Capture the cell that displays the provided text and extract its (X, Y) central coordinate. 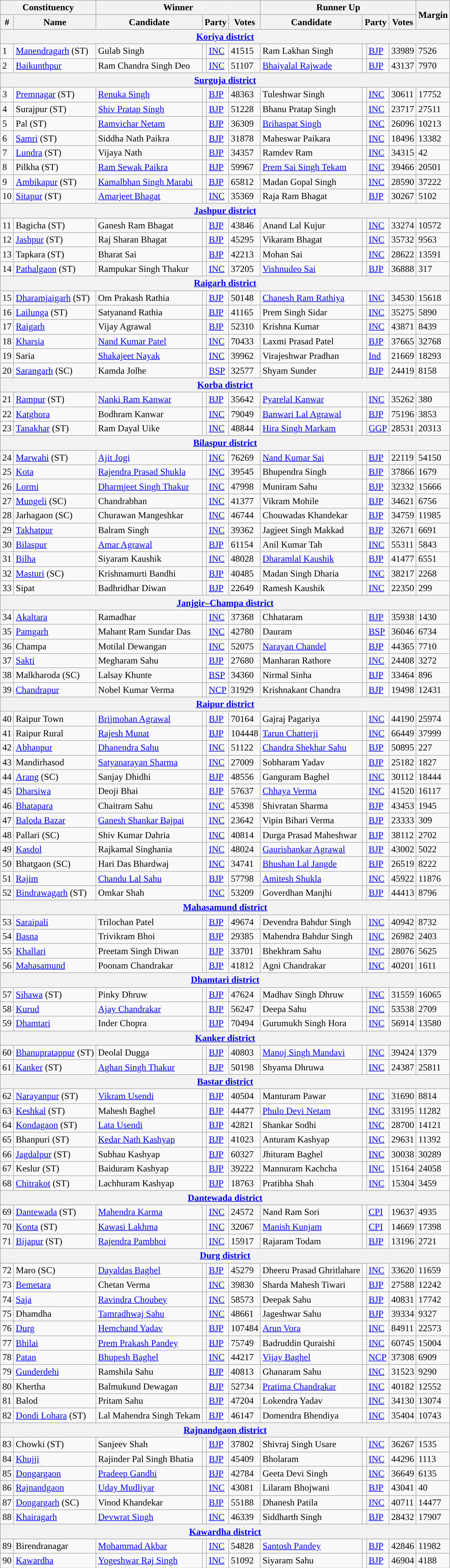
69 (7, 1212)
47998 (244, 487)
Churawan Mangeshkar (149, 516)
22573 (433, 1328)
72 (7, 1270)
Muniram Sahu (311, 487)
46744 (244, 516)
29 (7, 530)
Bhanu Pratap Singh (311, 109)
Lal Mahendra Singh Tekam (149, 1415)
74 (7, 1299)
Bhaiyalal Rajwade (311, 66)
75 (7, 1314)
1430 (433, 617)
Yogeshwar Raj Singh (149, 1560)
Chouwadas Khandekar (311, 516)
Ganguram Baghel (311, 777)
Bodhram Kanwar (149, 414)
8814 (433, 1096)
Runner Up (338, 8)
Mohammad Akbar (149, 1546)
Chandrapur (55, 690)
6691 (433, 530)
5 (7, 124)
Chandra Shekhar Sahu (311, 748)
Madhav Singh Dhruw (311, 994)
Sihawa (ST) (55, 994)
Siddha Nath Paikra (149, 138)
Raigarh (55, 327)
299 (433, 588)
Ajay Chandrakar (149, 1009)
Kondagaon (ST) (55, 1125)
32067 (244, 1227)
17398 (433, 1227)
Khairagarh (55, 1517)
Bholaram (311, 1459)
34360 (244, 675)
Vijay Baghel (311, 1358)
Bagicha (ST) (55, 225)
30112 (402, 777)
13 (7, 254)
32671 (402, 530)
29385 (244, 937)
38217 (402, 574)
20313 (433, 429)
Subhau Kashyap (149, 1154)
30289 (433, 1154)
47 (7, 820)
1113 (433, 1459)
30611 (402, 95)
32768 (433, 341)
Khallari (55, 951)
Ambikapur (ST) (55, 182)
12431 (433, 690)
Siddharth Singh (311, 1517)
21669 (402, 356)
Vijay Agrawal (149, 327)
Bhupendra Singh (311, 472)
Keslur (ST) (55, 1169)
Constituency (48, 8)
78 (7, 1358)
17907 (433, 1517)
61 (7, 1067)
Vikaram Bhagat (311, 240)
55188 (244, 1502)
Goverdhan Manjhi (311, 893)
8732 (433, 922)
Brihaspat Singh (311, 124)
Chandu Lal Sahu (149, 878)
Manish Kunjam (311, 1227)
Rampur (ST) (55, 399)
24419 (402, 370)
Pal (ST) (55, 124)
Ravindra Choubey (149, 1299)
Arun Vora (311, 1328)
41520 (402, 791)
Premnagar (ST) (55, 95)
Geeta Devi Singh (311, 1473)
Bastar district (225, 1081)
60745 (402, 1343)
15 (7, 298)
40485 (244, 574)
Manharan Rathore (311, 661)
Patan (55, 1358)
58573 (244, 1299)
Ramvichar Netam (149, 124)
84911 (402, 1328)
26982 (402, 937)
896 (433, 675)
Mannuram Kachcha (311, 1169)
10213 (433, 124)
Name (55, 22)
Rajaram Todam (311, 1241)
55311 (402, 545)
22649 (244, 588)
Mahendra Karma (149, 1212)
27511 (433, 109)
39362 (244, 530)
31878 (244, 138)
Nanki Ram Kanwar (149, 399)
Narayanpur (ST) (55, 1096)
Madan Singh Dharia (311, 574)
44477 (244, 1111)
52 (7, 893)
40813 (244, 1372)
Ind (378, 356)
24 (7, 458)
48844 (244, 429)
37222 (433, 182)
25811 (433, 1067)
10 (7, 196)
52734 (244, 1386)
87 (7, 1502)
Marwahi (ST) (55, 458)
43041 (402, 1488)
24387 (402, 1067)
8158 (433, 370)
14121 (433, 1125)
Pamgarh (55, 631)
45409 (244, 1459)
Prem Sai Singh Tekam (311, 167)
48556 (244, 777)
Bharat Sai (149, 254)
32577 (244, 370)
6135 (433, 1473)
68 (7, 1183)
16117 (433, 791)
33989 (402, 51)
18444 (433, 777)
Sharda Mahesh Tiwari (311, 1285)
28076 (402, 951)
Kota (55, 472)
75196 (402, 414)
Baloda Bazar (55, 820)
47204 (244, 1401)
43871 (402, 327)
42780 (244, 631)
Krishnakant Chandra (311, 690)
Dhamtari district (225, 980)
Bilaspur (55, 545)
Prem Singh Sidar (311, 312)
43846 (244, 225)
Kasdol (55, 849)
6 (7, 138)
49674 (244, 922)
Tamradhwaj Sahu (149, 1314)
Konta (ST) (55, 1227)
79049 (244, 414)
1611 (433, 966)
28432 (402, 1517)
Takhatpur (55, 530)
44413 (402, 893)
Prem Prakash Pandey (149, 1343)
Bilaspur district (225, 443)
48028 (244, 559)
39222 (244, 1169)
Lilaram Bhojwani (311, 1488)
27588 (402, 1285)
Shivraj Singh Usare (311, 1444)
Bhupesh Baghel (149, 1358)
Pathalgaon (ST) (55, 269)
43137 (402, 66)
35369 (244, 196)
42846 (402, 1546)
89 (7, 1546)
Laxmi Prasad Patel (311, 341)
Sipat (55, 588)
Vikram Usendi (149, 1096)
41165 (244, 312)
Shiv Pratap Singh (149, 109)
Nand Ram Sori (311, 1212)
31929 (244, 690)
Anil Kumar Tah (311, 545)
53 (7, 922)
28700 (402, 1125)
GGP (378, 429)
Lachhuram Kashyap (149, 1183)
Bhatapara (55, 806)
Kawardha (55, 1560)
Durg (55, 1328)
42213 (244, 254)
39545 (244, 472)
2702 (433, 835)
30 (7, 545)
59967 (244, 167)
46904 (402, 1560)
Chitrakot (ST) (55, 1183)
19637 (402, 1212)
Chhataram (311, 617)
Chaitram Sahu (149, 806)
85 (7, 1473)
39466 (402, 167)
55 (7, 951)
Bemetara (55, 1285)
Siyaram Sahu (311, 1560)
60327 (244, 1154)
43 (7, 762)
Manendragarh (ST) (55, 51)
82 (7, 1415)
46147 (244, 1415)
Saja (55, 1299)
Anturam Kashyap (311, 1140)
Vinod Khandekar (149, 1502)
14477 (433, 1502)
8 (7, 167)
56247 (244, 1009)
Shakajeet Nayak (149, 356)
30267 (402, 196)
44190 (402, 719)
Mahasamund (55, 966)
45295 (244, 240)
49 (7, 849)
38112 (402, 835)
Saria (55, 356)
Maro (SC) (55, 1270)
79 (7, 1372)
14669 (402, 1227)
32 (7, 574)
11659 (433, 1270)
35 (7, 631)
Lata Usendi (149, 1125)
9 (7, 182)
26096 (402, 124)
104448 (244, 733)
Basna (55, 937)
40803 (244, 1052)
Dhanendra Sahu (149, 748)
33701 (244, 951)
27 (7, 501)
11982 (433, 1546)
36046 (402, 631)
Gunderdehi (55, 1372)
50198 (244, 1067)
Deepak Sahu (311, 1299)
35732 (402, 240)
5022 (433, 849)
25182 (402, 762)
6756 (433, 501)
9290 (433, 1372)
27680 (244, 661)
28 (7, 516)
2721 (433, 1241)
Shyama Dhruwa (311, 1067)
Shyam Sunder (311, 370)
Raigarh district (225, 283)
Bijapur (ST) (55, 1241)
41515 (244, 51)
2709 (433, 1009)
33620 (402, 1270)
Lalsay Khunte (149, 675)
31 (7, 559)
36 (7, 646)
2 (7, 66)
Motilal Dewangan (149, 646)
41 (7, 733)
42784 (244, 1473)
5890 (433, 312)
Baiduram Kashyap (149, 1169)
77 (7, 1343)
4935 (433, 1212)
43081 (244, 1488)
48024 (244, 849)
1379 (433, 1052)
Arang (SC) (55, 777)
39334 (402, 1314)
2403 (433, 937)
5843 (433, 545)
15917 (244, 1241)
39424 (402, 1052)
Amar Agrawal (149, 545)
Koriya district (225, 37)
42821 (244, 1125)
8222 (433, 864)
29631 (402, 1140)
1827 (433, 762)
13196 (402, 1241)
Pradeep Gandhi (149, 1473)
Shivratan Sharma (311, 806)
51122 (244, 748)
Omkar Shah (149, 893)
Siyaram Kaushik (149, 559)
13382 (433, 138)
Mungeli (SC) (55, 501)
Sitapur (ST) (55, 196)
75749 (244, 1343)
Bhatgaon (SC) (55, 864)
Deolal Dugga (149, 1052)
Amitesh Shukla (311, 878)
7970 (433, 66)
Om Prakash Rathia (149, 298)
26 (7, 487)
12552 (433, 1386)
24058 (433, 1169)
21 (7, 399)
46 (7, 806)
15004 (433, 1343)
Surajpur (ST) (55, 109)
Krishna Kumar (311, 327)
Nirmal Sinha (311, 675)
Dongargaon (55, 1473)
23 (7, 429)
Satyanarayan Sharma (149, 762)
Manoj Singh Mandavi (311, 1052)
65 (7, 1140)
51228 (244, 109)
Dharamjaigarh (ST) (55, 298)
Bhushan Lal Jangde (311, 864)
7710 (433, 646)
Dantewada district (225, 1198)
34 (7, 617)
Rajim (55, 878)
Dharsiwa (55, 791)
Chandrabhan (149, 501)
Deepa Sahu (311, 1009)
Ganesh Ram Bhagat (149, 225)
34759 (402, 516)
48 (7, 835)
Mohan Sai (311, 254)
Dharamlal Kaushik (311, 559)
Tuleshwar Singh (311, 95)
34741 (244, 864)
65812 (244, 182)
36309 (244, 124)
Gaurishankar Agrawal (311, 849)
10572 (433, 225)
86 (7, 1488)
57 (7, 994)
81 (7, 1401)
73 (7, 1285)
Raja Ram Bhagat (311, 196)
Keshkal (ST) (55, 1111)
Ram Sewak Paikra (149, 167)
44365 (402, 646)
60 (7, 1052)
4188 (433, 1560)
Chowki (ST) (55, 1444)
Dauram (311, 631)
25 (7, 472)
88 (7, 1517)
Khertha (55, 1386)
Chetan Verma (149, 1285)
7526 (433, 51)
Kurud (55, 1009)
19498 (402, 690)
28531 (402, 429)
Jarhagaon (SC) (55, 516)
80 (7, 1386)
380 (433, 399)
28622 (402, 254)
Rajnandgaon district (225, 1430)
23717 (402, 109)
35275 (402, 312)
Sanjeev Shah (149, 1444)
16065 (433, 994)
13580 (433, 1023)
Deoji Bhai (149, 791)
18293 (433, 356)
44296 (402, 1459)
70494 (244, 1023)
Agni Chandrakar (311, 966)
57637 (244, 791)
37308 (402, 1358)
Maheswar Paikara (311, 138)
Lailunga (ST) (55, 312)
Kawardha district (225, 1531)
37866 (402, 472)
Poonam Chandrakar (149, 966)
71 (7, 1241)
52310 (244, 327)
11985 (433, 516)
Sanjay Dhidhi (149, 777)
27009 (244, 762)
61154 (244, 545)
Aghan Singh Thakur (149, 1067)
37999 (433, 733)
Bhanpuri (ST) (55, 1140)
1 (7, 51)
Winner (178, 8)
33 (7, 588)
3459 (433, 1183)
38 (7, 675)
Ram Dayal Uike (149, 429)
70164 (244, 719)
Kamalbhan Singh Marabi (149, 182)
Kawasi Lakhma (149, 1227)
Megharam Sahu (149, 661)
Satyanand Rathia (149, 312)
Vijaya Nath (149, 153)
30038 (402, 1154)
Renuka Singh (149, 95)
Ajit Jogi (149, 458)
3272 (433, 661)
Raipur district (225, 704)
Pinky Dhruw (149, 994)
Rajnandgaon (55, 1488)
Durga Prasad Maheshwar (311, 835)
51092 (244, 1560)
45279 (244, 1270)
317 (433, 269)
Jageshwar Sahu (311, 1314)
44 (7, 777)
Gajraj Pagariya (311, 719)
Ram Chandra Singh Deo (149, 66)
Preetam Singh Diwan (149, 951)
37205 (244, 269)
6551 (433, 559)
Vikram Mohile (311, 501)
Dongargarh (SC) (55, 1502)
Abhanpur (55, 748)
Kanker district (225, 1038)
Bindrawagarh (ST) (55, 893)
76269 (244, 458)
84 (7, 1459)
Brijmohan Agrawal (149, 719)
Balmukund Dewagan (149, 1386)
Jashpur (ST) (55, 240)
32332 (402, 487)
15618 (433, 298)
5625 (433, 951)
Phulo Devi Netam (311, 1111)
Samri (ST) (55, 138)
Badhridhar Diwan (149, 588)
Ramesh Kaushik (311, 588)
Pyarelal Kanwar (311, 399)
54828 (244, 1546)
309 (433, 820)
18 (7, 341)
19 (7, 356)
3 (7, 95)
90 (7, 1560)
1945 (433, 806)
Margin (433, 15)
11282 (433, 1111)
Bilha (55, 559)
34357 (244, 153)
Bhanupratappur (ST) (55, 1052)
Hemchand Yadav (149, 1328)
Pritam Sahu (149, 1401)
43453 (402, 806)
Pallari (SC) (55, 835)
56914 (402, 1023)
34621 (402, 501)
20501 (433, 167)
Domendra Bhendiya (311, 1415)
Tarun Chatterji (311, 733)
45922 (402, 878)
63 (7, 1111)
Trilochan Patel (149, 922)
8796 (433, 893)
50895 (402, 748)
Korba district (225, 385)
227 (433, 748)
Raipur Rural (55, 733)
Mandirhasod (55, 762)
Balram Singh (149, 530)
45398 (244, 806)
107484 (244, 1328)
40182 (402, 1386)
Balod (55, 1401)
39962 (244, 356)
15666 (433, 487)
39 (7, 690)
40814 (244, 835)
37 (7, 661)
Inder Chopra (149, 1023)
Lormi (55, 487)
Dharmjeet Singh Thakur (149, 487)
18763 (244, 1183)
48363 (244, 95)
15164 (402, 1169)
12 (7, 240)
Kamda Jolhe (149, 370)
Dondi Lohara (ST) (55, 1415)
Durg district (225, 1256)
64 (7, 1125)
53209 (244, 893)
26519 (402, 864)
41812 (244, 966)
Rajinder Pal Singh Bhatia (149, 1459)
Rajesh Munat (149, 733)
83 (7, 1444)
40504 (244, 1096)
Sobharam Yadav (311, 762)
23333 (402, 820)
16 (7, 312)
5102 (433, 196)
66 (7, 1154)
Shankar Sodhi (311, 1125)
34315 (402, 153)
58 (7, 1009)
1535 (433, 1444)
9327 (433, 1314)
48661 (244, 1314)
50148 (244, 298)
40201 (402, 966)
10743 (433, 1415)
35938 (402, 617)
Nand Kumar Patel (149, 341)
Uday Mudliyar (149, 1488)
40711 (402, 1502)
70433 (244, 341)
8439 (433, 327)
Baikunthpur (55, 66)
Gulab Singh (149, 51)
45 (7, 791)
Chanesh Ram Rathiya (311, 298)
56 (7, 966)
35404 (402, 1415)
Santosh Pandey (311, 1546)
17 (7, 327)
17752 (433, 95)
Saraipali (55, 922)
Masturi (SC) (55, 574)
4 (7, 109)
Khujji (55, 1459)
33274 (402, 225)
Dantewada (ST) (55, 1212)
Dhanesh Patila (311, 1502)
62 (7, 1096)
33464 (402, 675)
Mahendra Bahdur Singh (311, 937)
Dheeru Prasad Ghritlahare (311, 1270)
34130 (402, 1401)
Ghanaram Sahu (311, 1372)
Lundra (ST) (55, 153)
59 (7, 1023)
39830 (244, 1285)
67 (7, 1169)
Devendra Bahdur Singh (311, 922)
Raipur Town (55, 719)
Nobel Kumar Verma (149, 690)
43002 (402, 849)
46339 (244, 1517)
76 (7, 1328)
14 (7, 269)
41023 (244, 1140)
Nand Kumar Sai (311, 458)
66449 (402, 733)
Vipin Bihari Verma (311, 820)
34530 (402, 298)
11876 (433, 878)
Ramshila Sahu (149, 1372)
# (7, 22)
40831 (402, 1299)
36267 (402, 1444)
Akaltara (55, 617)
Rajendra Pambhoi (149, 1241)
70 (7, 1227)
24408 (402, 661)
Narayan Chandel (311, 646)
51107 (244, 66)
54150 (433, 458)
Malkharoda (SC) (55, 675)
Jashpur district (225, 211)
Krishnamurti Bandhi (149, 574)
Kedar Nath Kashyap (149, 1140)
Kharsia (55, 341)
11 (7, 225)
Vishnudeo Sai (311, 269)
13074 (433, 1401)
15304 (402, 1183)
24572 (244, 1212)
Sarangarh (SC) (55, 370)
9563 (433, 240)
22119 (402, 458)
Rajendra Prasad Shukla (149, 472)
Pilkha (ST) (55, 167)
22 (7, 414)
Dhamdha (55, 1314)
Pratima Chandrakar (311, 1386)
Ram Lakhan Singh (311, 51)
17742 (433, 1299)
52075 (244, 646)
Kanker (ST) (55, 1067)
Gurumukh Singh Hora (311, 1023)
13591 (433, 254)
Devwrat Singh (149, 1517)
Hira Singh Markam (311, 429)
Tapkara (ST) (55, 254)
Mahasamund district (225, 908)
Banwari Lal Agrawal (311, 414)
6909 (433, 1358)
35642 (244, 399)
11392 (433, 1140)
54 (7, 937)
53538 (402, 1009)
Janjgir–Champa district (225, 602)
41377 (244, 501)
35262 (402, 399)
Dhamtari (55, 1023)
28590 (402, 182)
18496 (402, 138)
Amarjeet Bhagat (149, 196)
Hari Das Bhardwaj (149, 864)
Virajeshwar Pradhan (311, 356)
Dayaldas Baghel (149, 1270)
Katghora (55, 414)
Ganesh Shankar Bajpai (149, 820)
6734 (433, 631)
Champa (55, 646)
1679 (433, 472)
12242 (433, 1285)
37802 (244, 1444)
7 (7, 153)
Surguja district (225, 80)
33195 (402, 1111)
Bhilai (55, 1343)
20 (7, 370)
2268 (433, 574)
Trivikram Bhoi (149, 937)
Jagdalpur (ST) (55, 1154)
22350 (402, 588)
36649 (402, 1473)
Tanakhar (ST) (55, 429)
Mahant Ram Sundar Das (149, 631)
3853 (433, 414)
47624 (244, 994)
37368 (244, 617)
37665 (402, 341)
Manturam Pawar (311, 1096)
44217 (244, 1358)
Birendranagar (55, 1546)
Jhituram Baghel (311, 1154)
Lokendra Yadav (311, 1401)
Rampukar Singh Thakur (149, 269)
36888 (402, 269)
57798 (244, 878)
Ramadhar (149, 617)
Mahesh Baghel (149, 1111)
Sakti (55, 661)
Anand Lal Kujur (311, 225)
31690 (402, 1096)
23642 (244, 820)
31523 (402, 1372)
25974 (433, 719)
Raj Sharan Bhagat (149, 240)
51 (7, 878)
Bhekhram Sahu (311, 951)
Madan Gopal Singh (311, 182)
Badruddin Quraishi (311, 1343)
31559 (402, 994)
41477 (402, 559)
Ramdev Ram (311, 153)
Shiv Kumar Dahria (149, 835)
Pratibha Shah (311, 1183)
Chhaya Verma (311, 791)
40942 (402, 922)
50 (7, 864)
Jagjeet Singh Makkad (311, 530)
Rajkamal Singhania (149, 849)
